Pinpoint the cell where the given text exists, returning its (X, Y) midpoint coordinate. 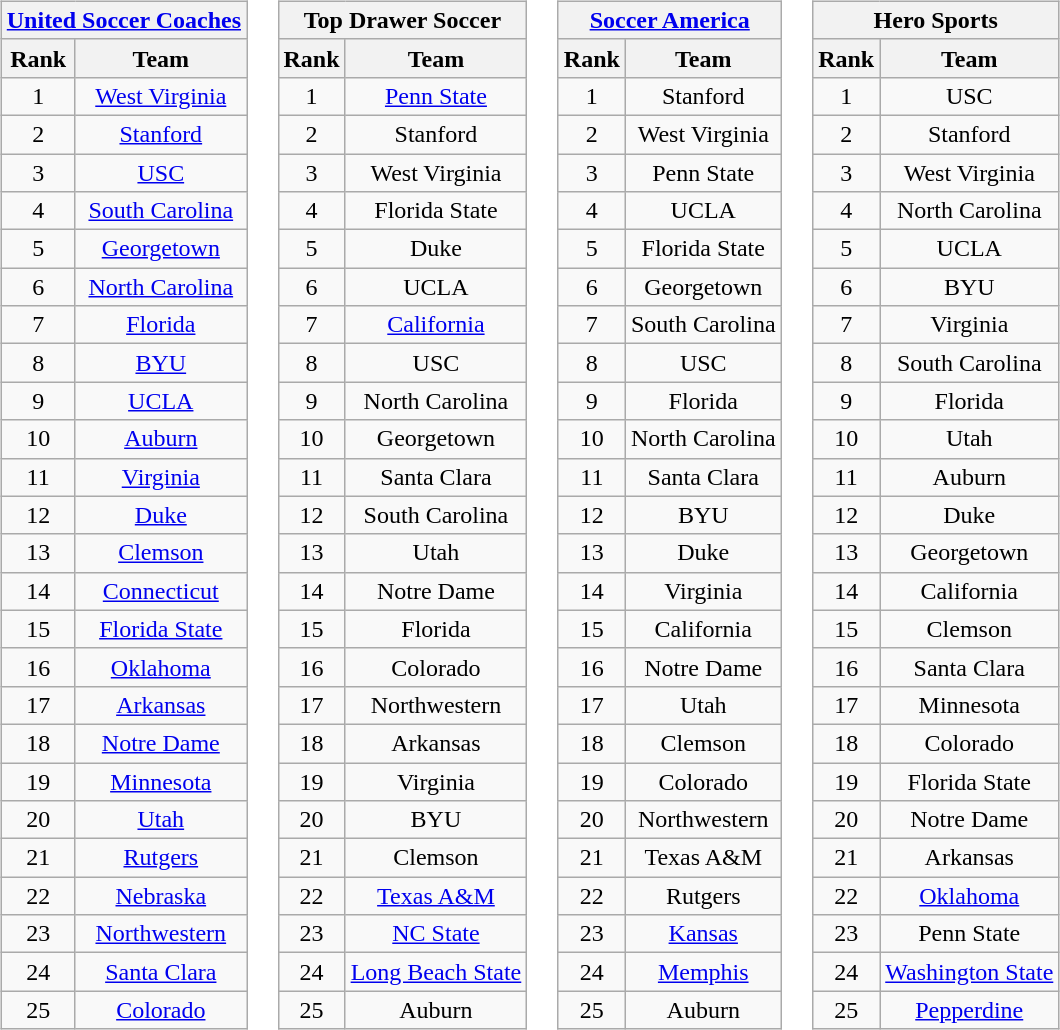
NC State (436, 934)
Connecticut (160, 591)
Washington State (970, 972)
Soccer America (670, 20)
Kansas (703, 934)
Pepperdine (970, 1010)
United Soccer Coaches (124, 20)
Hero Sports (936, 20)
Top Drawer Soccer (402, 20)
Nebraska (160, 896)
Memphis (703, 972)
Long Beach State (436, 972)
